From the cell containing the given text, extract its center point as (X, Y) coordinate. 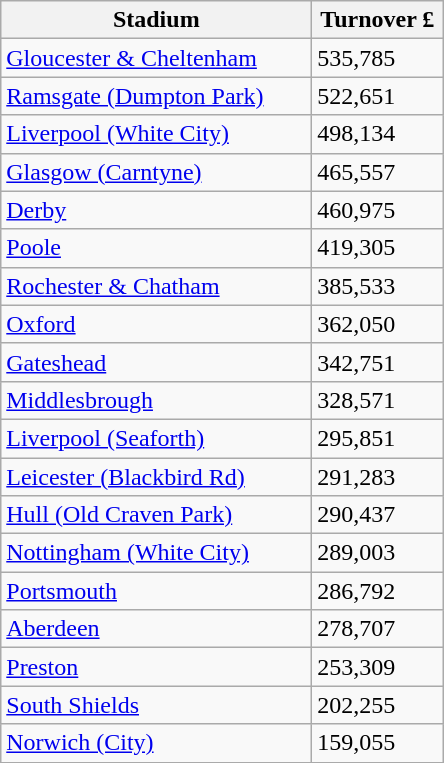
159,055 (378, 743)
Liverpool (Seaforth) (156, 438)
290,437 (378, 515)
535,785 (378, 58)
Gateshead (156, 362)
289,003 (378, 553)
419,305 (378, 248)
385,533 (378, 286)
295,851 (378, 438)
328,571 (378, 400)
Gloucester & Cheltenham (156, 58)
Aberdeen (156, 629)
Portsmouth (156, 591)
South Shields (156, 705)
522,651 (378, 96)
Poole (156, 248)
342,751 (378, 362)
253,309 (378, 667)
Stadium (156, 20)
460,975 (378, 210)
Rochester & Chatham (156, 286)
Middlesbrough (156, 400)
Nottingham (White City) (156, 553)
Glasgow (Carntyne) (156, 172)
Ramsgate (Dumpton Park) (156, 96)
498,134 (378, 134)
Turnover £ (378, 20)
465,557 (378, 172)
Liverpool (White City) (156, 134)
Oxford (156, 324)
202,255 (378, 705)
291,283 (378, 477)
Hull (Old Craven Park) (156, 515)
Derby (156, 210)
Preston (156, 667)
278,707 (378, 629)
Norwich (City) (156, 743)
286,792 (378, 591)
362,050 (378, 324)
Leicester (Blackbird Rd) (156, 477)
